Search for the cell housing the specified text and yield its (x, y) center coordinate. 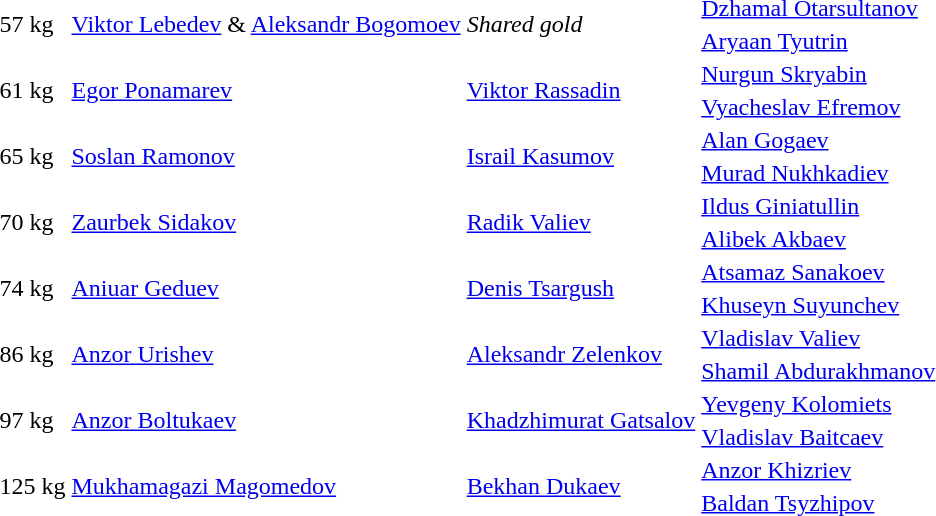
Aniuar Geduev (266, 288)
Anzor Boltukaev (266, 420)
Soslan Ramonov (266, 156)
Khadzhimurat Gatsalov (581, 420)
Radik Valiev (581, 222)
Viktor Rassadin (581, 90)
Denis Tsargush (581, 288)
Israil Kasumov (581, 156)
Zaurbek Sidakov (266, 222)
Aleksandr Zelenkov (581, 354)
Anzor Urishev (266, 354)
Egor Ponamarev (266, 90)
